Return (x, y) of the center of cell containing provided text 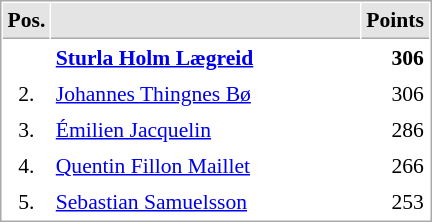
4. (26, 165)
286 (396, 129)
Pos. (26, 21)
Sebastian Samuelsson (206, 201)
5. (26, 201)
Émilien Jacquelin (206, 129)
Points (396, 21)
Quentin Fillon Maillet (206, 165)
Sturla Holm Lægreid (206, 57)
2. (26, 93)
253 (396, 201)
266 (396, 165)
3. (26, 129)
Johannes Thingnes Bø (206, 93)
